Return (x, y) of the center of cell containing provided text 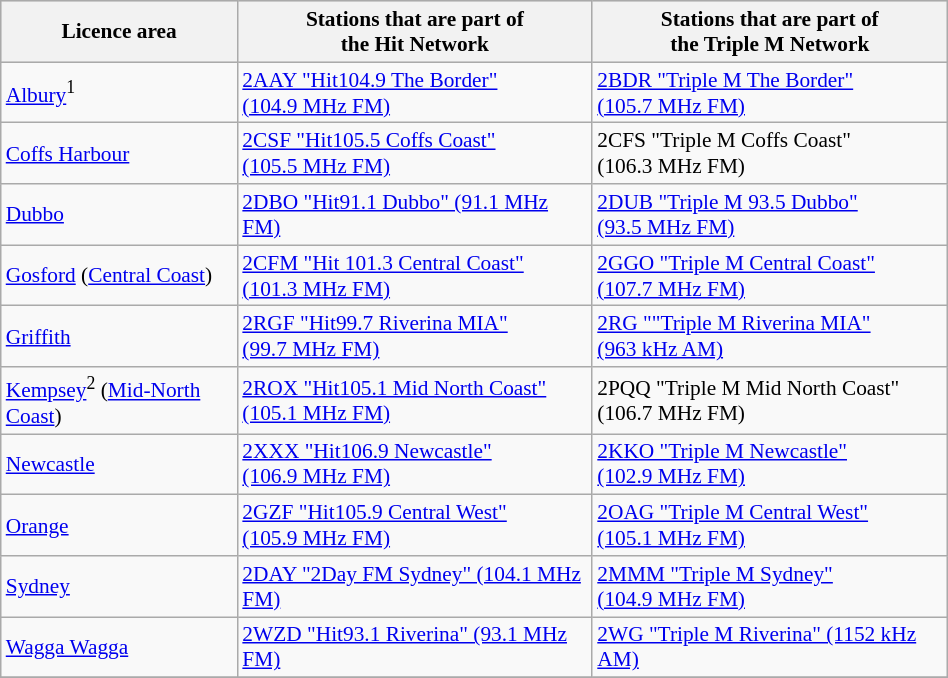
Sydney (120, 586)
Kempsey2 (Mid-North Coast) (120, 400)
2GGO "Triple M Central Coast" (107.7 MHz FM) (770, 276)
2GZF "Hit105.9 Central West" (105.9 MHz FM) (414, 526)
2DBO "Hit91.1 Dubbo" (91.1 MHz FM) (414, 214)
2DAY "2Day FM Sydney" (104.1 MHz FM) (414, 586)
2WZD "Hit93.1 Riverina" (93.1 MHz FM) (414, 648)
Albury1 (120, 92)
Stations that are part ofthe Hit Network (414, 32)
Gosford (Central Coast) (120, 276)
Licence area (120, 32)
2RG ""Triple M Riverina MIA" (963 kHz AM) (770, 336)
Orange (120, 526)
Stations that are part ofthe Triple M Network (770, 32)
Coffs Harbour (120, 154)
2PQQ "Triple M Mid North Coast" (106.7 MHz FM) (770, 400)
2KKO "Triple M Newcastle" (102.9 MHz FM) (770, 464)
2CFM "Hit 101.3 Central Coast" (101.3 MHz FM) (414, 276)
Griffith (120, 336)
2OAG "Triple M Central West" (105.1 MHz FM) (770, 526)
2CSF "Hit105.5 Coffs Coast" (105.5 MHz FM) (414, 154)
2MMM "Triple M Sydney" (104.9 MHz FM) (770, 586)
2DUB "Triple M 93.5 Dubbo" (93.5 MHz FM) (770, 214)
Dubbo (120, 214)
2WG "Triple M Riverina" (1152 kHz AM) (770, 648)
2AAY "Hit104.9 The Border" (104.9 MHz FM) (414, 92)
Newcastle (120, 464)
2RGF "Hit99.7 Riverina MIA" (99.7 MHz FM) (414, 336)
2BDR "Triple M The Border" (105.7 MHz FM) (770, 92)
2XXX "Hit106.9 Newcastle" (106.9 MHz FM) (414, 464)
2ROX "Hit105.1 Mid North Coast" (105.1 MHz FM) (414, 400)
Wagga Wagga (120, 648)
2CFS "Triple M Coffs Coast" (106.3 MHz FM) (770, 154)
